Output the (x, y) coordinate of the center of the cell containing the given text.  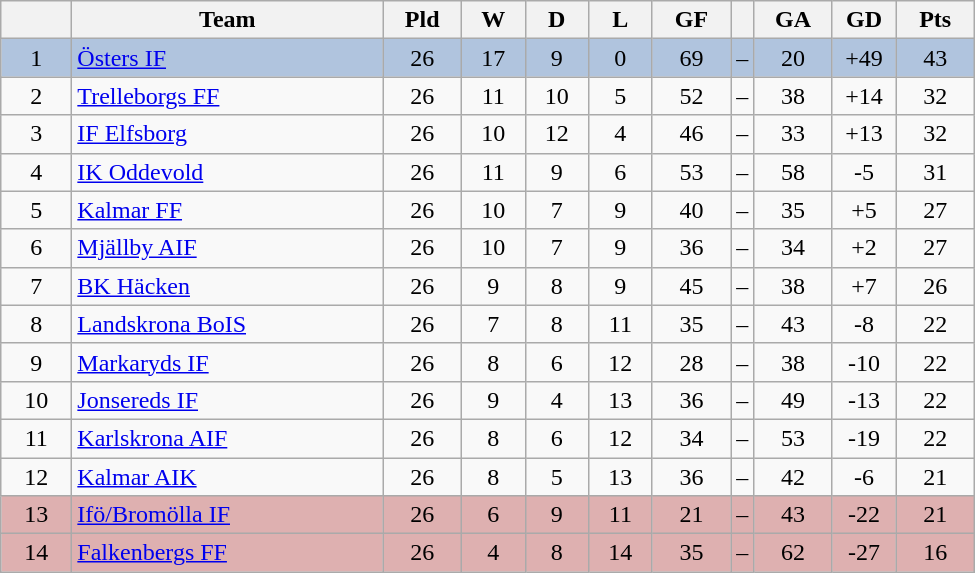
40 (692, 210)
Mjällby AIF (228, 248)
28 (692, 362)
-10 (864, 362)
42 (794, 477)
Falkenbergs FF (228, 553)
Pld (422, 20)
1 (36, 58)
52 (692, 96)
Jonsereds IF (228, 400)
+49 (864, 58)
IK Oddevold (228, 172)
+13 (864, 134)
Ifö/Bromölla IF (228, 515)
GA (794, 20)
-13 (864, 400)
-19 (864, 438)
Karlskrona AIF (228, 438)
20 (794, 58)
BK Häcken (228, 286)
-8 (864, 324)
58 (794, 172)
GF (692, 20)
+5 (864, 210)
Team (228, 20)
3 (36, 134)
46 (692, 134)
45 (692, 286)
-27 (864, 553)
L (621, 20)
69 (692, 58)
Pts (936, 20)
Trelleborgs FF (228, 96)
2 (36, 96)
GD (864, 20)
17 (493, 58)
D (557, 20)
Markaryds IF (228, 362)
62 (794, 553)
+14 (864, 96)
Kalmar FF (228, 210)
W (493, 20)
IF Elfsborg (228, 134)
-5 (864, 172)
-6 (864, 477)
+2 (864, 248)
+7 (864, 286)
-22 (864, 515)
Kalmar AIK (228, 477)
0 (621, 58)
31 (936, 172)
Landskrona BoIS (228, 324)
33 (794, 134)
Östers IF (228, 58)
49 (794, 400)
16 (936, 553)
